Scan for the cell matching the given text and deliver its [X, Y] coordinate at center. 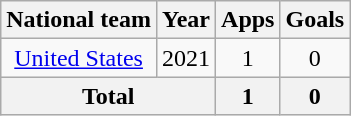
United States [79, 58]
Total [108, 96]
National team [79, 20]
Apps [248, 20]
Goals [315, 20]
Year [186, 20]
2021 [186, 58]
